Output the [x, y] coordinate of the center of the cell containing the given text.  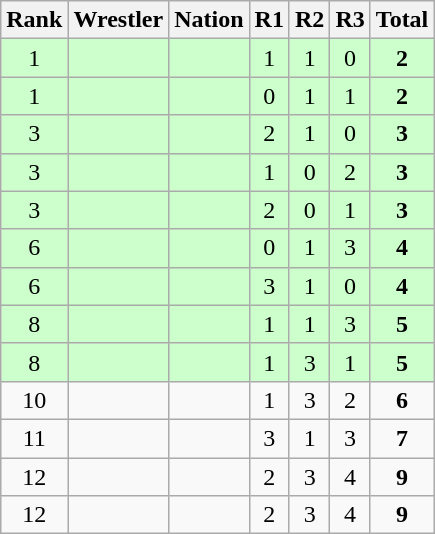
Rank [34, 20]
R2 [309, 20]
11 [34, 438]
10 [34, 400]
Total [402, 20]
R3 [350, 20]
7 [402, 438]
R1 [269, 20]
Wrestler [118, 20]
Nation [209, 20]
